From the cell containing the given text, extract its center point as (X, Y) coordinate. 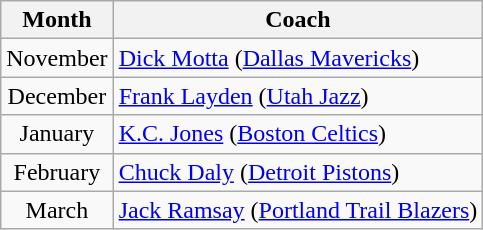
K.C. Jones (Boston Celtics) (298, 134)
February (57, 172)
March (57, 210)
Coach (298, 20)
November (57, 58)
December (57, 96)
Month (57, 20)
January (57, 134)
Chuck Daly (Detroit Pistons) (298, 172)
Frank Layden (Utah Jazz) (298, 96)
Dick Motta (Dallas Mavericks) (298, 58)
Jack Ramsay (Portland Trail Blazers) (298, 210)
